Detect which cell encompasses the target text, then output its (x, y) center coordinate. 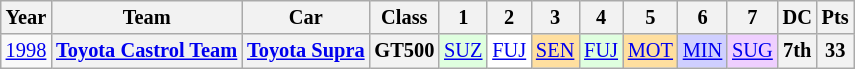
MOT (650, 51)
2 (509, 17)
Class (404, 17)
Toyota Castrol Team (146, 51)
Team (146, 17)
SUZ (463, 51)
Year (26, 17)
Car (306, 17)
SUG (752, 51)
Toyota Supra (306, 51)
5 (650, 17)
MIN (702, 51)
4 (601, 17)
1998 (26, 51)
33 (836, 51)
DC (798, 17)
6 (702, 17)
GT500 (404, 51)
Pts (836, 17)
3 (555, 17)
7 (752, 17)
7th (798, 51)
SEN (555, 51)
1 (463, 17)
